Search for the cell housing the specified text and yield its (X, Y) center coordinate. 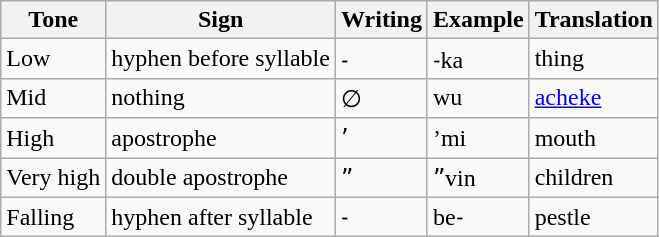
Example (478, 20)
˗ka (478, 59)
hyphen after syllable (221, 217)
acheke (594, 98)
ʼ (381, 138)
Translation (594, 20)
double apostrophe (221, 178)
Mid (54, 98)
mouth (594, 138)
ˮ (381, 178)
children (594, 178)
Sign (221, 20)
∅ (381, 98)
Falling (54, 217)
Very high (54, 178)
be˗ (478, 217)
Tone (54, 20)
High (54, 138)
hyphen before syllable (221, 59)
apostrophe (221, 138)
’mi (478, 138)
thing (594, 59)
Writing (381, 20)
pestle (594, 217)
Low (54, 59)
wu (478, 98)
ˮvin (478, 178)
nothing (221, 98)
